Pinpoint the cell where the given text exists, returning its [x, y] midpoint coordinate. 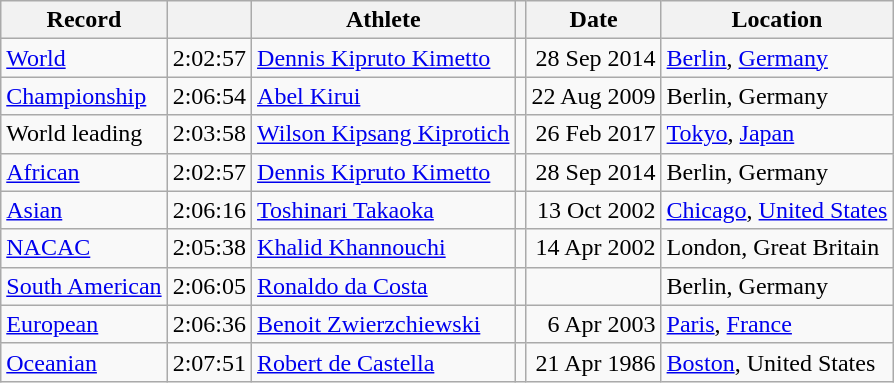
2:05:38 [209, 248]
2:03:58 [209, 134]
22 Aug 2009 [594, 96]
21 Apr 1986 [594, 362]
World [84, 58]
2:06:16 [209, 210]
Paris, France [777, 324]
Asian [84, 210]
Robert de Castella [384, 362]
2:06:36 [209, 324]
Chicago, United States [777, 210]
Abel Kirui [384, 96]
Oceanian [84, 362]
European [84, 324]
26 Feb 2017 [594, 134]
World leading [84, 134]
2:06:05 [209, 286]
Toshinari Takaoka [384, 210]
2:06:54 [209, 96]
African [84, 172]
Boston, United States [777, 362]
14 Apr 2002 [594, 248]
South American [84, 286]
Ronaldo da Costa [384, 286]
Location [777, 20]
Championship [84, 96]
Date [594, 20]
2:07:51 [209, 362]
London, Great Britain [777, 248]
Tokyo, Japan [777, 134]
NACAC [84, 248]
13 Oct 2002 [594, 210]
Record [84, 20]
6 Apr 2003 [594, 324]
Khalid Khannouchi [384, 248]
Athlete [384, 20]
Benoit Zwierzchiewski [384, 324]
Wilson Kipsang Kiprotich [384, 134]
